Capture the cell that displays the provided text and extract its (x, y) central coordinate. 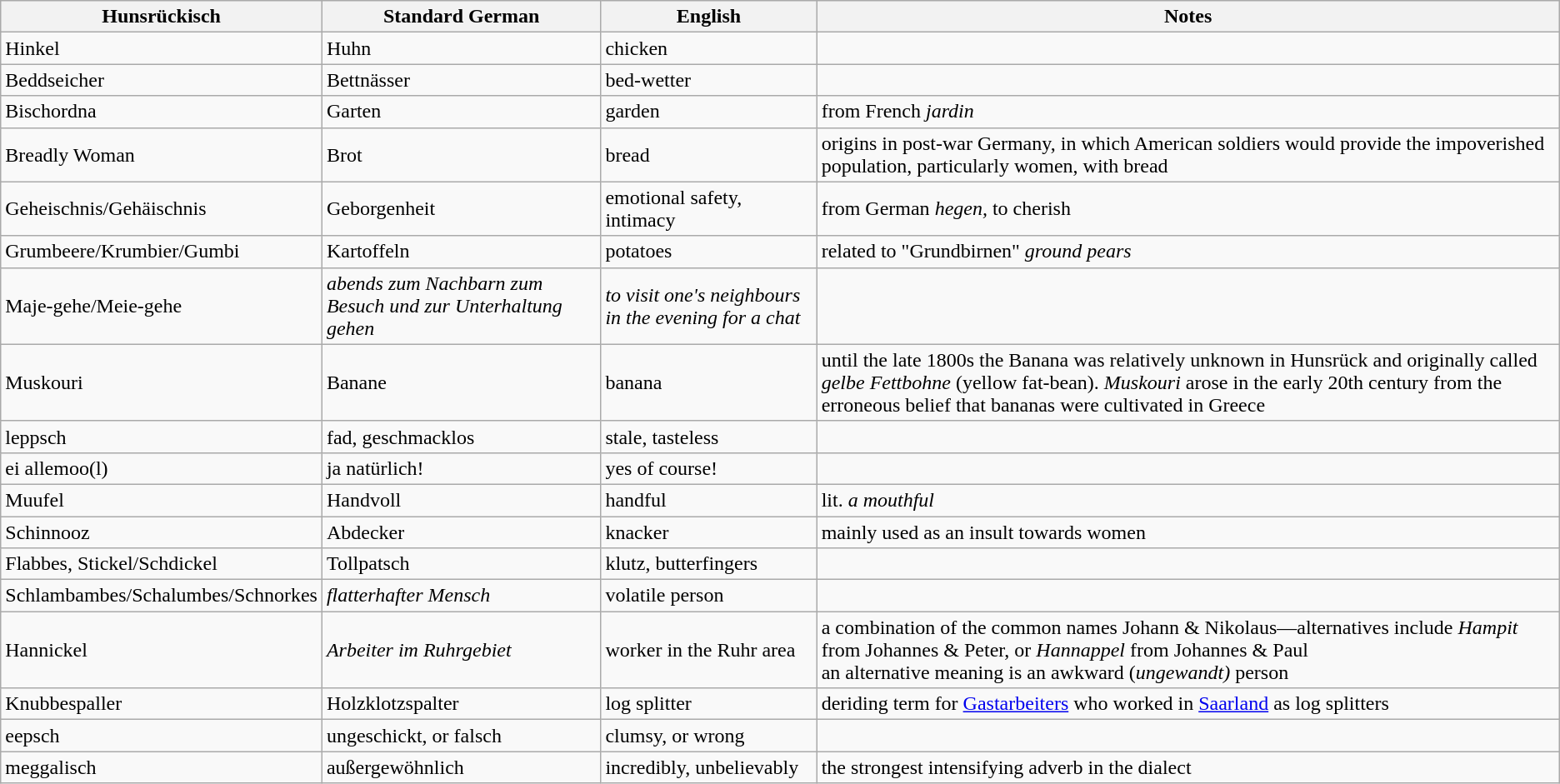
incredibly, unbelievably (708, 767)
Standard German (461, 17)
banana (708, 382)
außergewöhnlich (461, 767)
Brot (461, 155)
Arbeiter im Ruhrgebiet (461, 650)
to visit one's neighbours in the evening for a chat (708, 306)
ja natürlich! (461, 468)
chicken (708, 48)
Tollpatsch (461, 564)
abends zum Nachbarn zum Besuch und zur Unterhaltung gehen (461, 306)
Hinkel (162, 48)
bread (708, 155)
Handvoll (461, 500)
klutz, butterfingers (708, 564)
yes of course! (708, 468)
Knubbespaller (162, 704)
Hunsrückisch (162, 17)
log splitter (708, 704)
Beddseicher (162, 80)
meggalisch (162, 767)
lit. a mouthful (1188, 500)
Schlambambes/Schalumbes/Schnorkes (162, 596)
mainly used as an insult towards women (1188, 532)
potatoes (708, 252)
garden (708, 112)
deriding term for Gastarbeiters who worked in Saarland as log splitters (1188, 704)
Muufel (162, 500)
volatile person (708, 596)
ei allemoo(l) (162, 468)
Maje-gehe/Meie-gehe (162, 306)
Banane (461, 382)
worker in the Ruhr area (708, 650)
Bischordna (162, 112)
emotional safety, intimacy (708, 208)
English (708, 17)
Breadly Woman (162, 155)
knacker (708, 532)
related to "Grundbirnen" ground pears (1188, 252)
clumsy, or wrong (708, 736)
eepsch (162, 736)
Notes (1188, 17)
ungeschickt, or falsch (461, 736)
Flabbes, Stickel/Schdickel (162, 564)
Abdecker (461, 532)
Geborgenheit (461, 208)
Muskouri (162, 382)
Garten (461, 112)
the strongest intensifying adverb in the dialect (1188, 767)
Grumbeere/Krumbier/Gumbi (162, 252)
Hannickel (162, 650)
from French jardin (1188, 112)
handful (708, 500)
Huhn (461, 48)
fad, geschmacklos (461, 437)
Geheischnis/Gehäischnis (162, 208)
flatterhafter Mensch (461, 596)
Schinnooz (162, 532)
Bettnässer (461, 80)
leppsch (162, 437)
stale, tasteless (708, 437)
origins in post-war Germany, in which American soldiers would provide the impoverished population, particularly women, with bread (1188, 155)
Holzklotzspalter (461, 704)
Kartoffeln (461, 252)
bed-wetter (708, 80)
from German hegen, to cherish (1188, 208)
